Capture the cell that displays the provided text and extract its (x, y) central coordinate. 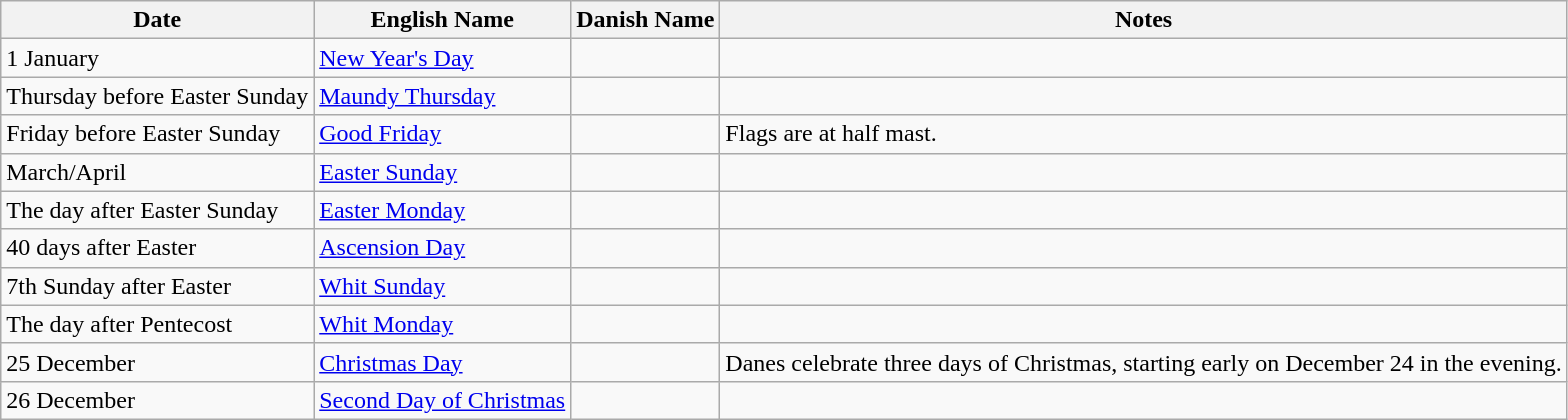
March/April (158, 172)
Ascension Day (442, 248)
Whit Monday (442, 324)
Thursday before Easter Sunday (158, 96)
Danish Name (646, 20)
English Name (442, 20)
Date (158, 20)
25 December (158, 362)
26 December (158, 400)
The day after Pentecost (158, 324)
7th Sunday after Easter (158, 286)
New Year's Day (442, 58)
Flags are at half mast. (1144, 134)
Second Day of Christmas (442, 400)
Friday before Easter Sunday (158, 134)
Easter Sunday (442, 172)
The day after Easter Sunday (158, 210)
Good Friday (442, 134)
Danes celebrate three days of Christmas, starting early on December 24 in the evening. (1144, 362)
Notes (1144, 20)
Christmas Day (442, 362)
1 January (158, 58)
Maundy Thursday (442, 96)
40 days after Easter (158, 248)
Easter Monday (442, 210)
Whit Sunday (442, 286)
